Provide the (X, Y) coordinate of the cell's center where the given text is located.  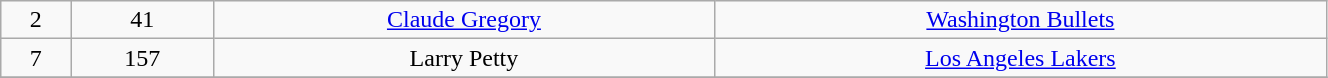
Larry Petty (464, 58)
Washington Bullets (1020, 20)
41 (142, 20)
Los Angeles Lakers (1020, 58)
Claude Gregory (464, 20)
2 (36, 20)
7 (36, 58)
157 (142, 58)
